Return [X, Y] of the center of cell containing provided text 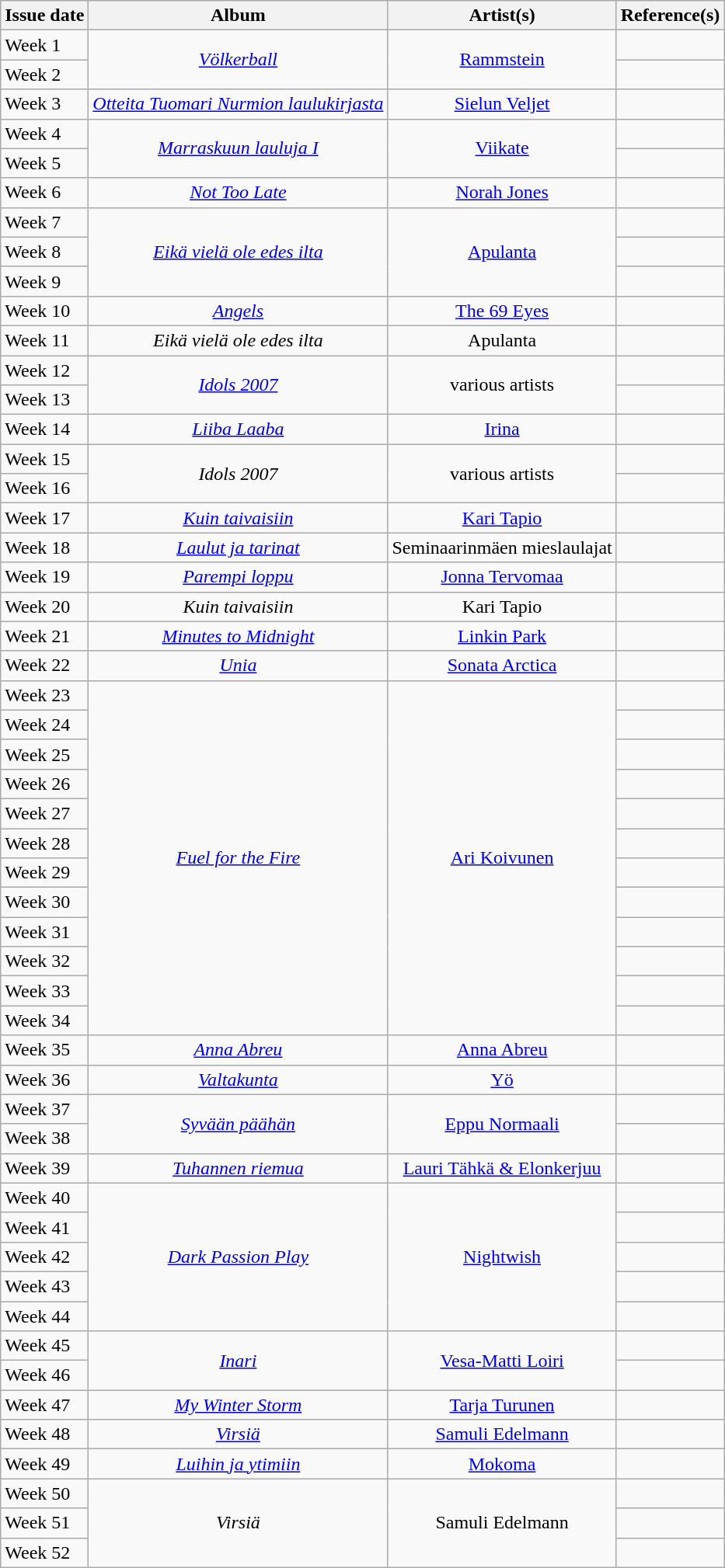
Week 51 [45, 1523]
Week 13 [45, 400]
Lauri Tähkä & Elonkerjuu [502, 1168]
Week 45 [45, 1346]
Week 29 [45, 873]
Sonata Arctica [502, 666]
Week 10 [45, 311]
Week 46 [45, 1375]
Week 5 [45, 163]
Week 12 [45, 370]
Week 40 [45, 1198]
Week 43 [45, 1286]
Fuel for the Fire [238, 857]
Week 18 [45, 548]
Week 38 [45, 1139]
Yö [502, 1080]
Week 33 [45, 991]
Liiba Laaba [238, 429]
Inari [238, 1361]
Linkin Park [502, 636]
Week 21 [45, 636]
Sielun Veljet [502, 104]
Week 15 [45, 459]
Angels [238, 311]
Week 8 [45, 252]
Week 34 [45, 1020]
Week 35 [45, 1050]
Album [238, 16]
Week 20 [45, 607]
Ari Koivunen [502, 857]
Week 22 [45, 666]
Dark Passion Play [238, 1257]
Week 42 [45, 1257]
Week 25 [45, 754]
Reference(s) [670, 16]
Week 39 [45, 1168]
Parempi loppu [238, 577]
Week 27 [45, 813]
Völkerball [238, 60]
Norah Jones [502, 193]
Week 32 [45, 961]
Week 28 [45, 843]
Week 19 [45, 577]
Week 23 [45, 695]
Week 31 [45, 932]
Week 49 [45, 1464]
Week 6 [45, 193]
Mokoma [502, 1464]
Week 36 [45, 1080]
Viikate [502, 148]
Week 48 [45, 1434]
Laulut ja tarinat [238, 548]
Vesa-Matti Loiri [502, 1361]
Syvään päähän [238, 1124]
Rammstein [502, 60]
Week 50 [45, 1493]
Week 11 [45, 340]
Week 44 [45, 1316]
Week 26 [45, 784]
Week 1 [45, 45]
Week 30 [45, 902]
Tuhannen riemua [238, 1168]
Unia [238, 666]
Jonna Tervomaa [502, 577]
Week 4 [45, 134]
The 69 Eyes [502, 311]
Nightwish [502, 1257]
Week 17 [45, 518]
Artist(s) [502, 16]
Week 47 [45, 1405]
Marraskuun lauluja I [238, 148]
Minutes to Midnight [238, 636]
Irina [502, 429]
Week 7 [45, 222]
Week 2 [45, 75]
Valtakunta [238, 1080]
Tarja Turunen [502, 1405]
Otteita Tuomari Nurmion laulukirjasta [238, 104]
Issue date [45, 16]
Week 24 [45, 725]
Seminaarinmäen mieslaulajat [502, 548]
Week 14 [45, 429]
Week 37 [45, 1109]
My Winter Storm [238, 1405]
Not Too Late [238, 193]
Week 3 [45, 104]
Luihin ja ytimiin [238, 1464]
Eppu Normaali [502, 1124]
Week 52 [45, 1552]
Week 16 [45, 488]
Week 41 [45, 1227]
Week 9 [45, 281]
